Detect which cell encompasses the target text, then output its (x, y) center coordinate. 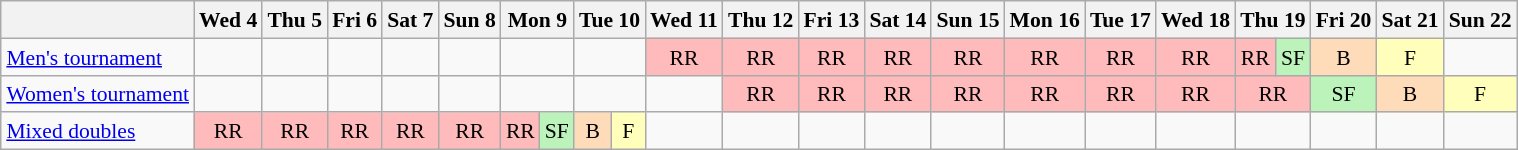
Sun 15 (968, 20)
Sun 8 (469, 20)
Sat 7 (410, 20)
Sat 21 (1410, 20)
Thu 12 (761, 20)
Women's tournament (98, 94)
Fri 20 (1344, 20)
Mon 9 (538, 20)
Thu 5 (294, 20)
Wed 18 (1196, 20)
Tue 10 (610, 20)
Fri 6 (354, 20)
Men's tournament (98, 56)
Mixed doubles (98, 130)
Wed 11 (684, 20)
Thu 19 (1273, 20)
Fri 13 (831, 20)
Wed 4 (228, 20)
Mon 16 (1045, 20)
Sat 14 (898, 20)
Tue 17 (1120, 20)
Sun 22 (1480, 20)
